Output the (x, y) coordinate of the center of the cell containing the given text.  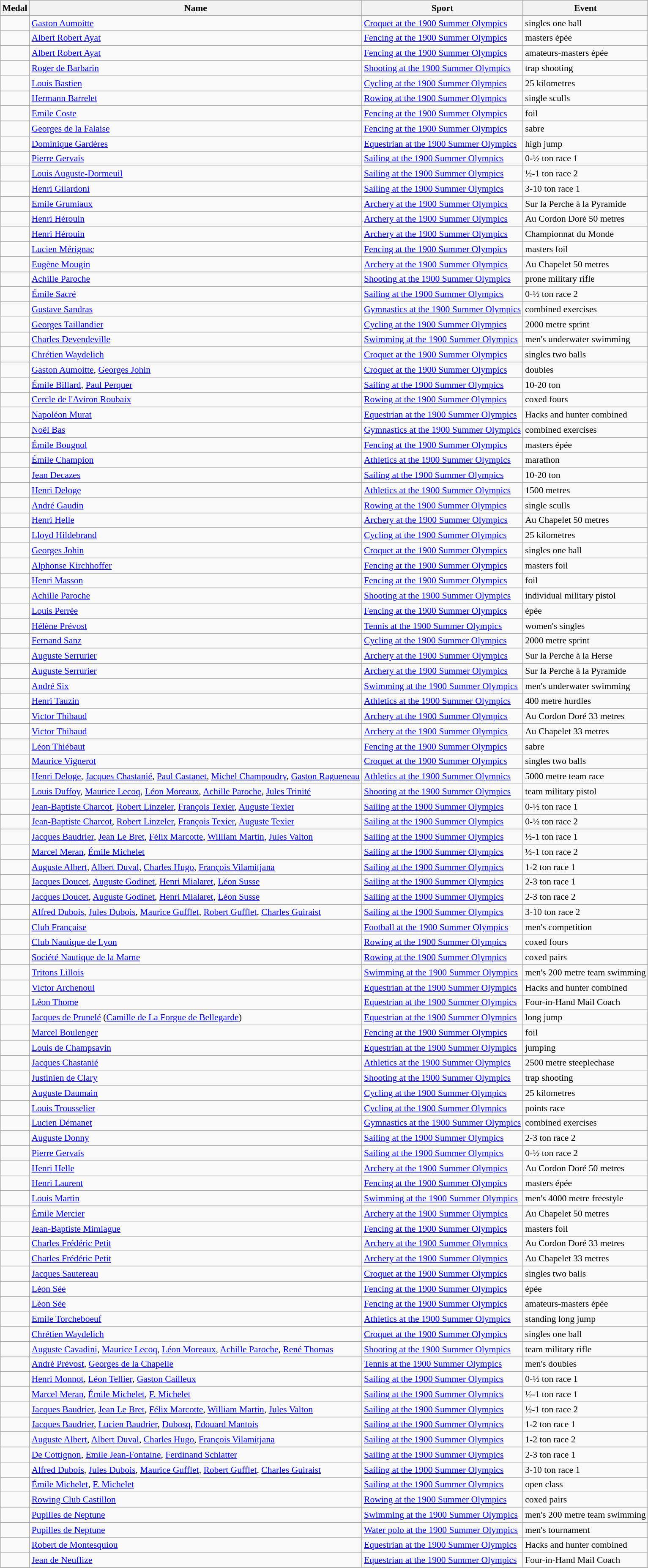
standing long jump (585, 1319)
Louis de Champsavin (196, 1048)
Lucien Démanet (196, 1123)
team military rifle (585, 1349)
2500 metre steeplechase (585, 1063)
Rowing Club Castillon (196, 1500)
Cercle de l'Aviron Roubaix (196, 400)
Gustave Sandras (196, 310)
Fernand Sanz (196, 641)
individual military pistol (585, 596)
men's doubles (585, 1364)
prone military rifle (585, 279)
Marcel Meran, Émile Michelet, F. Michelet (196, 1395)
Georges Taillandier (196, 324)
Roger de Barbarin (196, 69)
Léon Thiébaut (196, 747)
Auguste Daumain (196, 1093)
Gaston Aumoitte, Georges Johin (196, 370)
Sur la Perche à la Herse (585, 656)
Léon Thome (196, 1002)
3-10 ton race 2 (585, 912)
men's tournament (585, 1530)
Louis Bastien (196, 83)
1-2 ton race 2 (585, 1440)
Eugène Mougin (196, 264)
Jacques Sautereau (196, 1274)
Sport (442, 8)
Maurice Vignerot (196, 761)
Tritons Lillois (196, 972)
Georges Johin (196, 551)
André Gaudin (196, 505)
Auguste Cavadini, Maurice Lecoq, Léon Moreaux, Achille Paroche, René Thomas (196, 1349)
Émile Bougnol (196, 445)
Marcel Meran, Émile Michelet (196, 852)
jumping (585, 1048)
marathon (585, 460)
Louis Trousselier (196, 1108)
400 metre hurdles (585, 701)
André Prévost, Georges de la Chapelle (196, 1364)
Water polo at the 1900 Summer Olympics (442, 1530)
Henri Tauzin (196, 701)
women's singles (585, 626)
Hélène Prévost (196, 626)
Henri Monnot, Léon Tellier, Gaston Cailleux (196, 1379)
Name (196, 8)
Emile Coste (196, 114)
high jump (585, 144)
Henri Deloge (196, 490)
Jacques Chastanié (196, 1063)
Club Française (196, 927)
Lloyd Hildebrand (196, 535)
Jacques de Prunelé (Camille de La Forgue de Bellegarde) (196, 1018)
Event (585, 8)
Charles Devendeville (196, 340)
Louis Auguste-Dormeuil (196, 174)
Émile Champion (196, 460)
Émile Mercier (196, 1214)
Noël Bas (196, 430)
Alphonse Kirchhoffer (196, 566)
De Cottignon, Emile Jean-Fontaine, Ferdinand Schlatter (196, 1455)
5000 metre team race (585, 777)
Victor Archenoul (196, 988)
André Six (196, 686)
Club Nautique de Lyon (196, 942)
Émile Michelet, F. Michelet (196, 1485)
Championnat du Monde (585, 234)
Napoléon Murat (196, 415)
Emile Grumiaux (196, 204)
Henri Deloge, Jacques Chastanié, Paul Castanet, Michel Champoudry, Gaston Ragueneau (196, 777)
Football at the 1900 Summer Olympics (442, 927)
Louis Duffoy, Maurice Lecoq, Léon Moreaux, Achille Paroche, Jules Trinité (196, 792)
Emile Torcheboeuf (196, 1319)
Medal (15, 8)
open class (585, 1485)
Auguste Donny (196, 1138)
Henri Masson (196, 581)
Justinien de Clary (196, 1078)
Gaston Aumoitte (196, 23)
Robert de Montesquiou (196, 1545)
men's competition (585, 927)
team military pistol (585, 792)
Dominique Gardères (196, 144)
Henri Gilardoni (196, 189)
Lucien Mérignac (196, 249)
Henri Laurent (196, 1184)
Jean-Baptiste Mimiague (196, 1229)
Hermann Barrelet (196, 99)
Société Nautique de la Marne (196, 958)
Jacques Baudrier, Lucien Baudrier, Dubosq, Edouard Mantois (196, 1425)
long jump (585, 1018)
Jean Decazes (196, 475)
Georges de la Falaise (196, 129)
Marcel Boulenger (196, 1033)
Émile Sacré (196, 294)
Émile Billard, Paul Perquer (196, 385)
Louis Perrée (196, 611)
points race (585, 1108)
1500 metres (585, 490)
Jean de Neuflize (196, 1560)
Louis Martin (196, 1199)
doubles (585, 370)
men's 4000 metre freestyle (585, 1199)
